For the text-containing cell, return its midpoint in (X, Y) coordinate format. 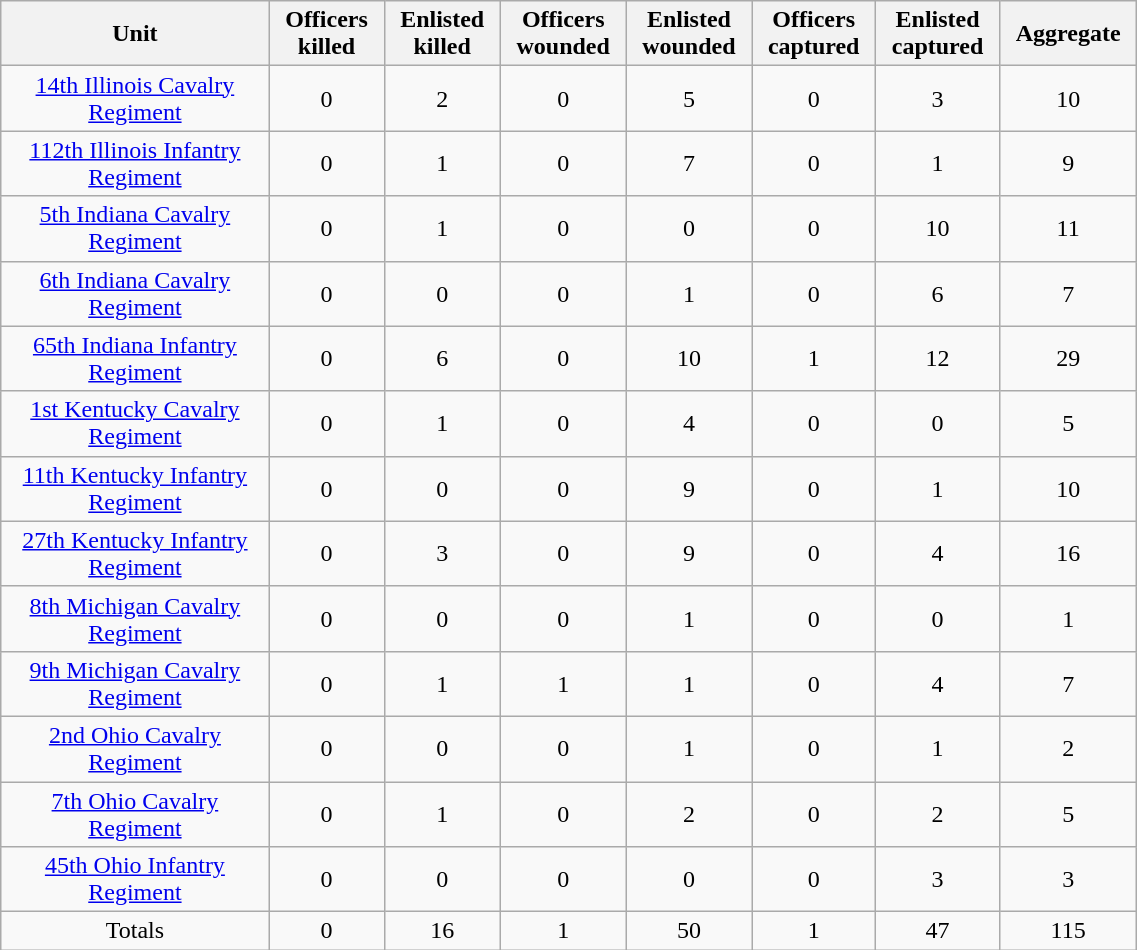
Officers killed (326, 34)
Enlisted captured (938, 34)
12 (938, 358)
50 (689, 931)
2nd Ohio Cavalry Regiment (135, 748)
9th Michigan Cavalry Regiment (135, 684)
27th Kentucky Infantry Regiment (135, 554)
Officers wounded (563, 34)
115 (1068, 931)
45th Ohio Infantry Regiment (135, 880)
5th Indiana Cavalry Regiment (135, 228)
47 (938, 931)
Aggregate (1068, 34)
Totals (135, 931)
11th Kentucky Infantry Regiment (135, 488)
14th Illinois Cavalry Regiment (135, 98)
65th Indiana Infantry Regiment (135, 358)
Unit (135, 34)
11 (1068, 228)
6th Indiana Cavalry Regiment (135, 294)
Officers captured (814, 34)
Enlisted wounded (689, 34)
7th Ohio Cavalry Regiment (135, 814)
1st Kentucky Cavalry Regiment (135, 424)
29 (1068, 358)
8th Michigan Cavalry Regiment (135, 618)
112th Illinois Infantry Regiment (135, 164)
Enlisted killed (442, 34)
